Return the [X, Y] coordinate for the center point of the cell that contains the specified text.  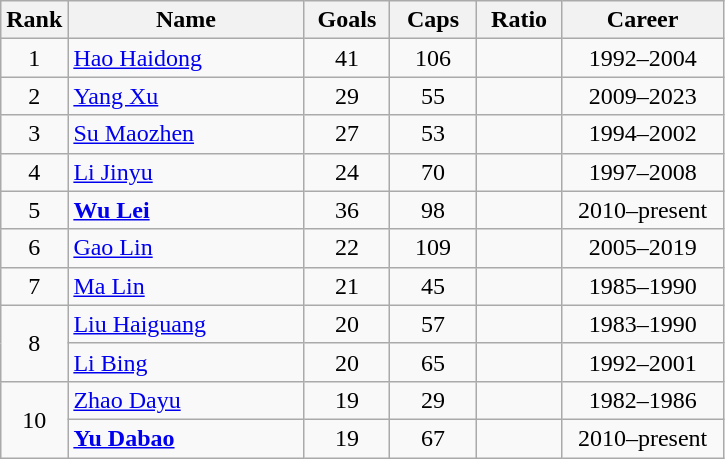
Wu Lei [186, 210]
Career [642, 20]
24 [347, 172]
Yu Dabao [186, 438]
Hao Haidong [186, 58]
Li Bing [186, 362]
2005–2019 [642, 248]
1992–2004 [642, 58]
7 [34, 286]
21 [347, 286]
1983–1990 [642, 324]
106 [433, 58]
65 [433, 362]
1992–2001 [642, 362]
Su Maozhen [186, 134]
Zhao Dayu [186, 400]
8 [34, 343]
Ma Lin [186, 286]
Ratio [519, 20]
27 [347, 134]
10 [34, 419]
Name [186, 20]
5 [34, 210]
2 [34, 96]
1997–2008 [642, 172]
70 [433, 172]
98 [433, 210]
Liu Haiguang [186, 324]
41 [347, 58]
22 [347, 248]
53 [433, 134]
4 [34, 172]
3 [34, 134]
55 [433, 96]
Rank [34, 20]
36 [347, 210]
Yang Xu [186, 96]
1982–1986 [642, 400]
Goals [347, 20]
1985–1990 [642, 286]
1994–2002 [642, 134]
6 [34, 248]
109 [433, 248]
Li Jinyu [186, 172]
2009–2023 [642, 96]
Gao Lin [186, 248]
Caps [433, 20]
67 [433, 438]
1 [34, 58]
45 [433, 286]
57 [433, 324]
